Pinpoint the cell where the given text exists, returning its (x, y) midpoint coordinate. 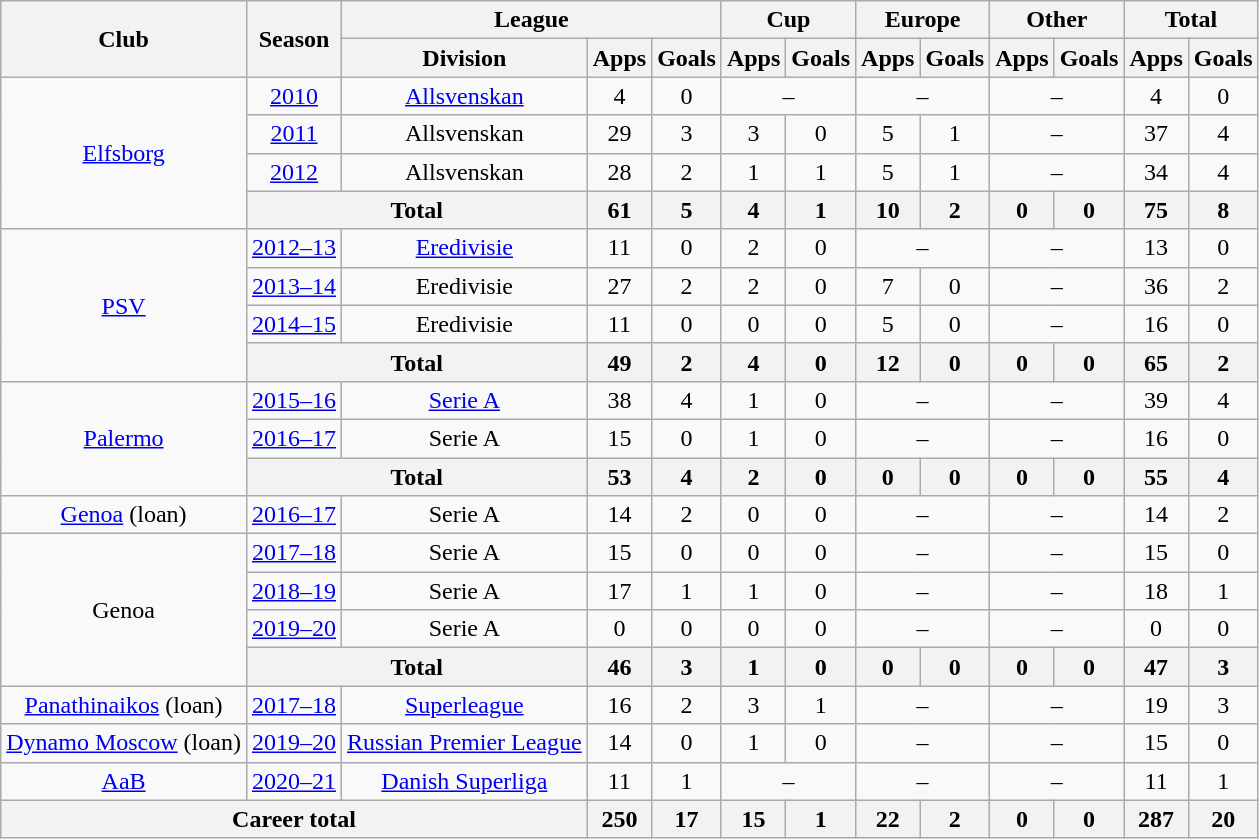
38 (619, 400)
65 (1156, 362)
22 (888, 819)
27 (619, 286)
61 (619, 210)
46 (619, 667)
39 (1156, 400)
2018–19 (294, 591)
29 (619, 134)
Elfsborg (124, 153)
Dynamo Moscow (loan) (124, 743)
2020–21 (294, 781)
League (532, 20)
55 (1156, 477)
19 (1156, 705)
2014–15 (294, 324)
2013–14 (294, 286)
Club (124, 39)
Danish Superliga (465, 781)
8 (1223, 210)
250 (619, 819)
47 (1156, 667)
Europe (923, 20)
Cup (788, 20)
37 (1156, 134)
Other (1057, 20)
Genoa (124, 610)
53 (619, 477)
Career total (294, 819)
AaB (124, 781)
7 (888, 286)
2011 (294, 134)
49 (619, 362)
10 (888, 210)
Panathinaikos (loan) (124, 705)
36 (1156, 286)
2012 (294, 172)
2012–13 (294, 248)
18 (1156, 591)
34 (1156, 172)
Genoa (loan) (124, 515)
2015–16 (294, 400)
20 (1223, 819)
75 (1156, 210)
Season (294, 39)
13 (1156, 248)
28 (619, 172)
Palermo (124, 438)
287 (1156, 819)
Russian Premier League (465, 743)
12 (888, 362)
2010 (294, 96)
Superleague (465, 705)
PSV (124, 305)
Division (465, 58)
